Search for the cell housing the specified text and yield its [X, Y] center coordinate. 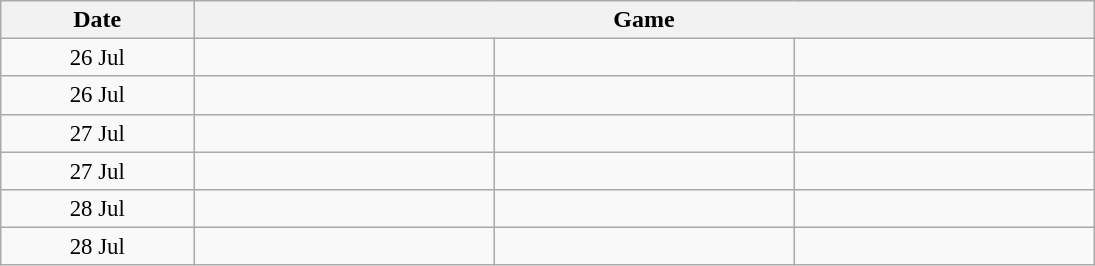
Date [98, 20]
Game [644, 20]
